Locate the cell with the specified text and output its [x, y] center coordinate. 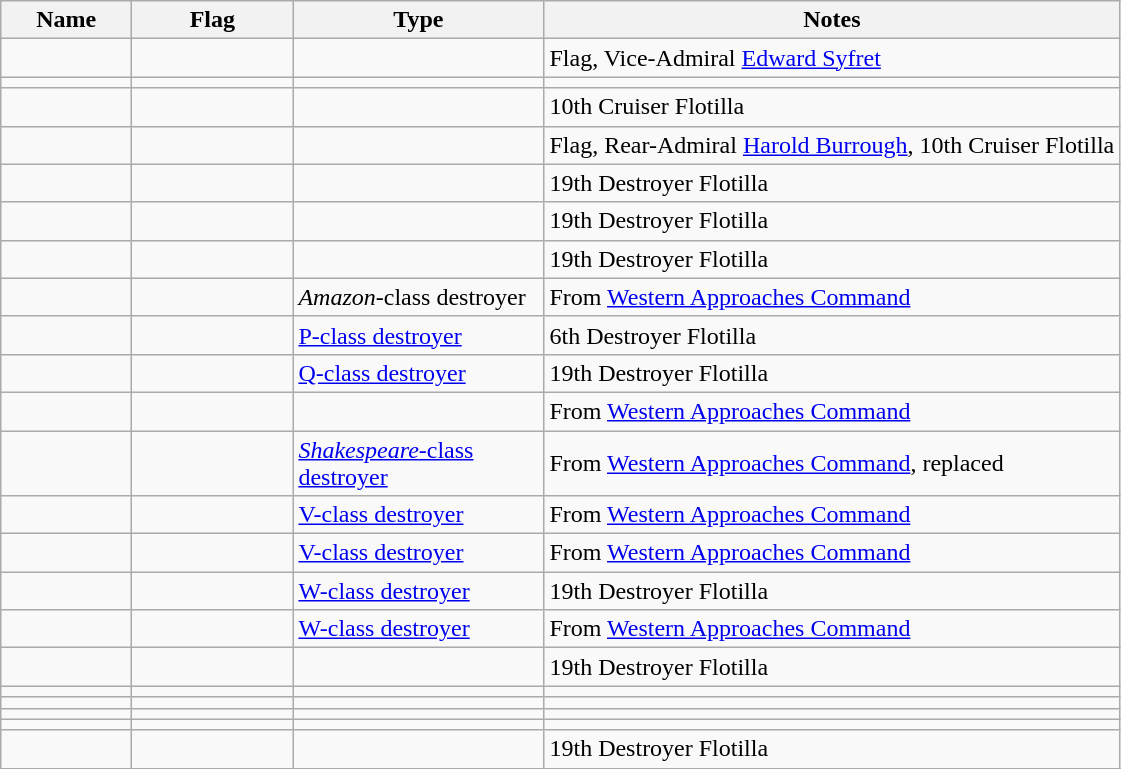
Flag [212, 20]
6th Destroyer Flotilla [832, 335]
From Western Approaches Command, replaced [832, 462]
Name [66, 20]
Notes [832, 20]
Shakespeare-class destroyer [418, 462]
P-class destroyer [418, 335]
Flag, Vice-Admiral Edward Syfret [832, 58]
Type [418, 20]
Flag, Rear-Admiral Harold Burrough, 10th Cruiser Flotilla [832, 145]
Amazon-class destroyer [418, 297]
Q-class destroyer [418, 373]
10th Cruiser Flotilla [832, 107]
